Scan for the cell matching the given text and deliver its [X, Y] coordinate at center. 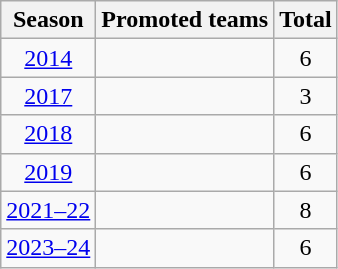
2018 [48, 134]
8 [306, 210]
Promoted teams [185, 20]
2019 [48, 172]
2023–24 [48, 248]
2014 [48, 58]
Season [48, 20]
3 [306, 96]
2021–22 [48, 210]
Total [306, 20]
2017 [48, 96]
